Search for the cell housing the specified text and yield its (X, Y) center coordinate. 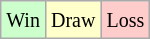
Draw (72, 20)
Win (24, 20)
Loss (126, 20)
